Identify which cell holds the provided text, then report its [x, y] central coordinate. 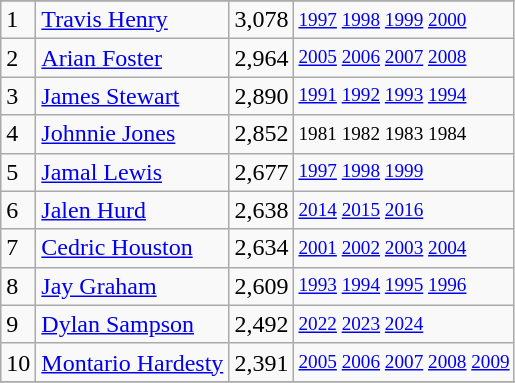
9 [18, 324]
2,964 [262, 58]
Travis Henry [132, 20]
2,609 [262, 286]
2,634 [262, 248]
Arian Foster [132, 58]
Dylan Sampson [132, 324]
2,677 [262, 172]
8 [18, 286]
5 [18, 172]
2,638 [262, 210]
2014 2015 2016 [404, 210]
2 [18, 58]
1993 1994 1995 1996 [404, 286]
James Stewart [132, 96]
2,391 [262, 362]
2005 2006 2007 2008 [404, 58]
Jamal Lewis [132, 172]
2005 2006 2007 2008 2009 [404, 362]
3 [18, 96]
10 [18, 362]
4 [18, 134]
1991 1992 1993 1994 [404, 96]
2,492 [262, 324]
1981 1982 1983 1984 [404, 134]
2,890 [262, 96]
2,852 [262, 134]
1997 1998 1999 2000 [404, 20]
2001 2002 2003 2004 [404, 248]
Jalen Hurd [132, 210]
2022 2023 2024 [404, 324]
7 [18, 248]
6 [18, 210]
3,078 [262, 20]
1 [18, 20]
Montario Hardesty [132, 362]
Cedric Houston [132, 248]
Jay Graham [132, 286]
1997 1998 1999 [404, 172]
Johnnie Jones [132, 134]
